Capture the cell that displays the provided text and extract its (x, y) central coordinate. 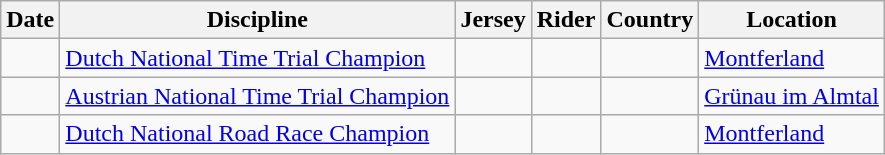
Grünau im Almtal (792, 96)
Austrian National Time Trial Champion (258, 96)
Country (650, 20)
Dutch National Road Race Champion (258, 134)
Rider (566, 20)
Dutch National Time Trial Champion (258, 58)
Location (792, 20)
Discipline (258, 20)
Date (30, 20)
Jersey (493, 20)
